Pinpoint the cell where the given text exists, returning its (x, y) midpoint coordinate. 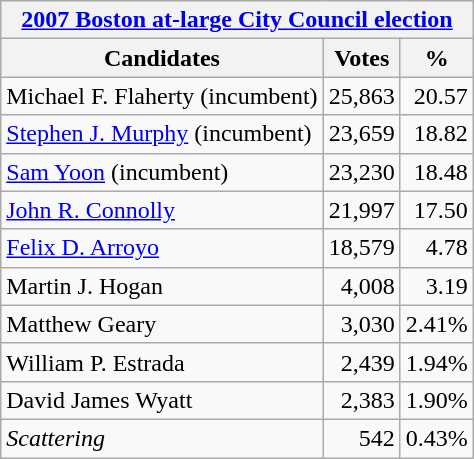
2007 Boston at-large City Council election (238, 20)
17.50 (436, 210)
25,863 (362, 96)
Candidates (162, 58)
2.41% (436, 324)
% (436, 58)
21,997 (362, 210)
1.90% (436, 400)
Felix D. Arroyo (162, 248)
542 (362, 438)
William P. Estrada (162, 362)
23,659 (362, 134)
John R. Connolly (162, 210)
Michael F. Flaherty (incumbent) (162, 96)
0.43% (436, 438)
Matthew Geary (162, 324)
3.19 (436, 286)
2,383 (362, 400)
Scattering (162, 438)
4.78 (436, 248)
18,579 (362, 248)
1.94% (436, 362)
3,030 (362, 324)
2,439 (362, 362)
Sam Yoon (incumbent) (162, 172)
David James Wyatt (162, 400)
Votes (362, 58)
Stephen J. Murphy (incumbent) (162, 134)
Martin J. Hogan (162, 286)
4,008 (362, 286)
20.57 (436, 96)
18.82 (436, 134)
23,230 (362, 172)
18.48 (436, 172)
